From the cell containing the given text, extract its center point as [X, Y] coordinate. 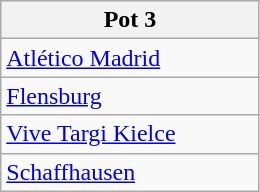
Schaffhausen [130, 172]
Atlético Madrid [130, 58]
Pot 3 [130, 20]
Vive Targi Kielce [130, 134]
Flensburg [130, 96]
